Scan for the cell matching the given text and deliver its (x, y) coordinate at center. 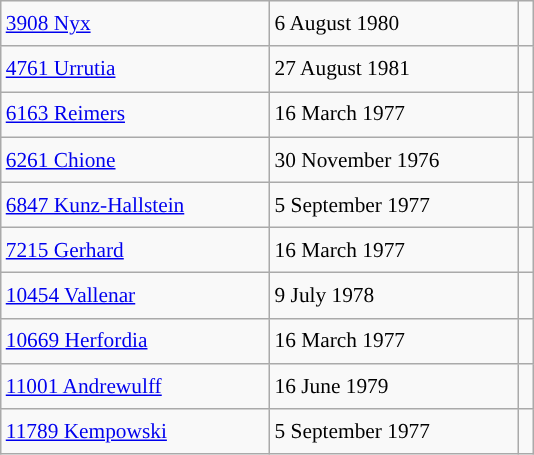
6 August 1980 (394, 24)
11789 Kempowski (136, 432)
30 November 1976 (394, 160)
4761 Urrutia (136, 68)
11001 Andrewulff (136, 386)
6163 Reimers (136, 114)
3908 Nyx (136, 24)
6847 Kunz-Hallstein (136, 204)
27 August 1981 (394, 68)
10669 Herfordia (136, 340)
6261 Chione (136, 160)
9 July 1978 (394, 296)
10454 Vallenar (136, 296)
7215 Gerhard (136, 250)
16 June 1979 (394, 386)
